Find where the given text appears and provide that cell's center as (x, y) coordinate. 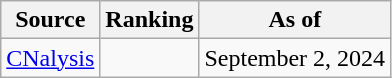
Source (50, 20)
Ranking (150, 20)
As of (295, 20)
CNalysis (50, 58)
September 2, 2024 (295, 58)
